For the text-containing cell, return its midpoint in (x, y) coordinate format. 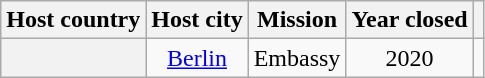
2020 (410, 58)
Host country (74, 20)
Host city (197, 20)
Embassy (297, 58)
Year closed (410, 20)
Mission (297, 20)
Berlin (197, 58)
